Identify which cell holds the provided text, then report its (X, Y) central coordinate. 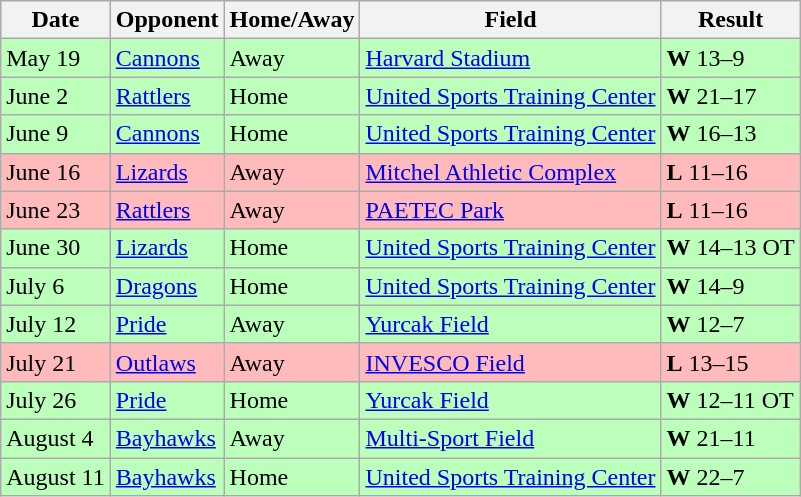
W 21–11 (730, 438)
W 13–9 (730, 58)
Field (510, 20)
Harvard Stadium (510, 58)
Multi-Sport Field (510, 438)
Result (730, 20)
July 12 (56, 324)
July 26 (56, 400)
W 16–13 (730, 134)
Date (56, 20)
July 21 (56, 362)
Mitchel Athletic Complex (510, 172)
W 12–11 OT (730, 400)
June 9 (56, 134)
May 19 (56, 58)
W 12–7 (730, 324)
Home/Away (292, 20)
W 22–7 (730, 477)
August 11 (56, 477)
June 30 (56, 248)
Opponent (167, 20)
June 23 (56, 210)
INVESCO Field (510, 362)
June 16 (56, 172)
L 13–15 (730, 362)
W 14–9 (730, 286)
W 21–17 (730, 96)
Dragons (167, 286)
July 6 (56, 286)
August 4 (56, 438)
W 14–13 OT (730, 248)
Outlaws (167, 362)
PAETEC Park (510, 210)
June 2 (56, 96)
